Return the [x, y] coordinate for the center point of the cell that contains the specified text.  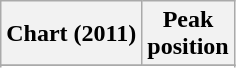
Chart (2011) [72, 34]
Peakposition [188, 34]
